Scan for the cell matching the given text and deliver its [X, Y] coordinate at center. 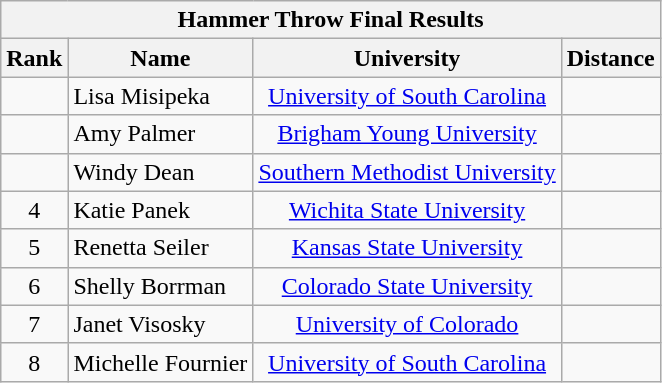
Wichita State University [407, 210]
5 [34, 248]
University of Colorado [407, 324]
Windy Dean [160, 172]
Michelle Fournier [160, 362]
8 [34, 362]
University [407, 58]
Name [160, 58]
Renetta Seiler [160, 248]
Southern Methodist University [407, 172]
6 [34, 286]
4 [34, 210]
Janet Visosky [160, 324]
Lisa Misipeka [160, 96]
Brigham Young University [407, 134]
Distance [610, 58]
Rank [34, 58]
Shelly Borrman [160, 286]
Hammer Throw Final Results [331, 20]
Katie Panek [160, 210]
7 [34, 324]
Amy Palmer [160, 134]
Colorado State University [407, 286]
Kansas State University [407, 248]
